Find where the given text appears and provide that cell's center as [X, Y] coordinate. 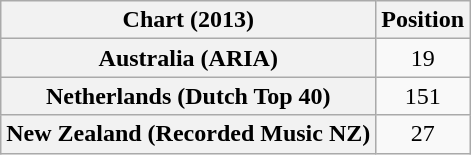
Position [423, 20]
Netherlands (Dutch Top 40) [188, 96]
27 [423, 134]
New Zealand (Recorded Music NZ) [188, 134]
19 [423, 58]
151 [423, 96]
Australia (ARIA) [188, 58]
Chart (2013) [188, 20]
